Pinpoint the cell where the given text exists, returning its (x, y) midpoint coordinate. 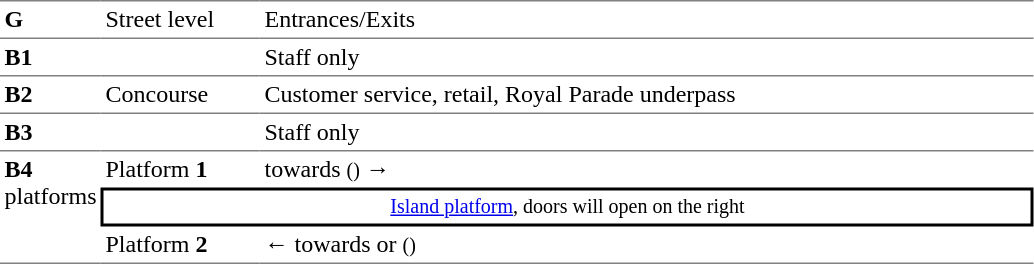
B1 (50, 58)
← towards or () (647, 245)
B4platforms (50, 208)
Entrances/Exits (647, 20)
B2 (50, 95)
Platform 1 (180, 170)
B3 (50, 133)
Concourse (180, 95)
Street level (180, 20)
G (50, 20)
Island platform, doors will open on the right (568, 208)
Customer service, retail, Royal Parade underpass (647, 95)
towards () → (647, 170)
Platform 2 (180, 245)
